Extract the (x, y) coordinate from the center of the cell holding the provided text.  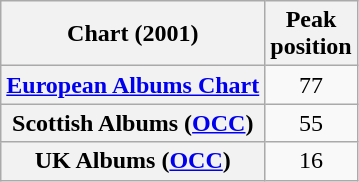
77 (311, 85)
16 (311, 161)
European Albums Chart (133, 85)
Chart (2001) (133, 34)
Peakposition (311, 34)
Scottish Albums (OCC) (133, 123)
55 (311, 123)
UK Albums (OCC) (133, 161)
